Return the (X, Y) coordinate for the center point of the cell that contains the specified text.  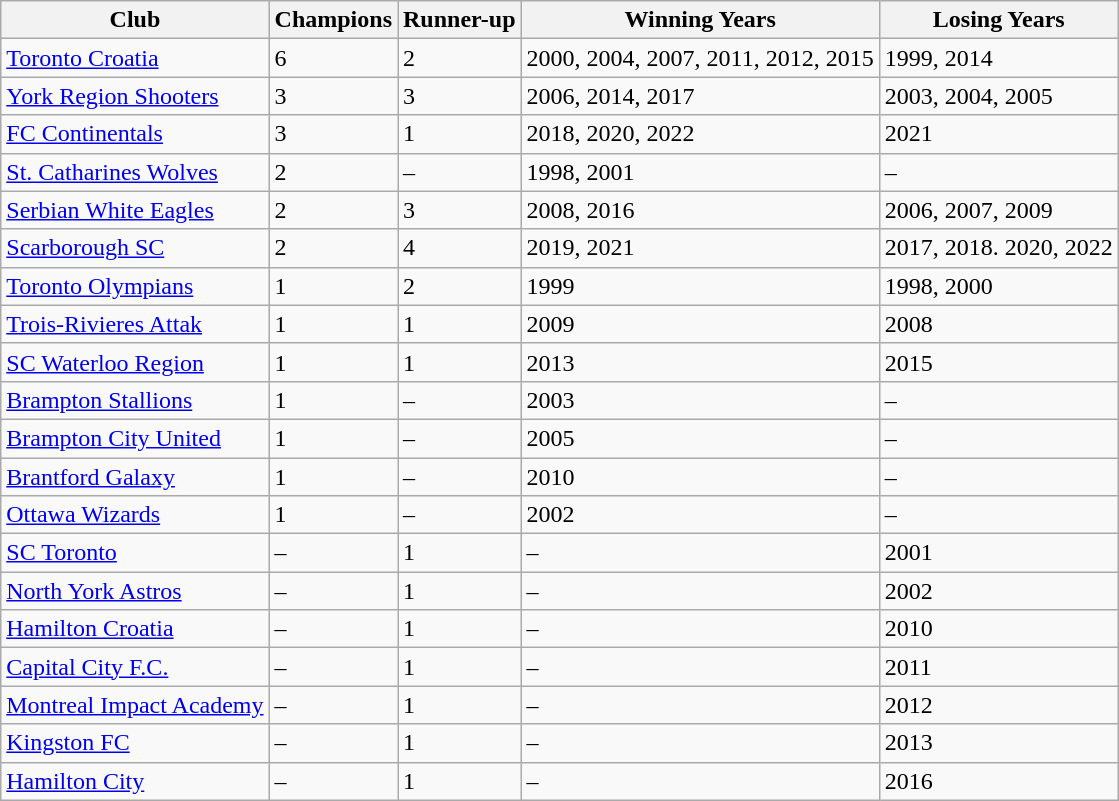
2011 (998, 667)
2008, 2016 (700, 210)
2017, 2018. 2020, 2022 (998, 248)
Losing Years (998, 20)
2009 (700, 324)
2003 (700, 400)
2008 (998, 324)
4 (460, 248)
2021 (998, 134)
Montreal Impact Academy (135, 705)
Brampton Stallions (135, 400)
2001 (998, 553)
2005 (700, 438)
2012 (998, 705)
Scarborough SC (135, 248)
6 (333, 58)
Winning Years (700, 20)
FC Continentals (135, 134)
St. Catharines Wolves (135, 172)
Toronto Olympians (135, 286)
1999, 2014 (998, 58)
2000, 2004, 2007, 2011, 2012, 2015 (700, 58)
2006, 2007, 2009 (998, 210)
Ottawa Wizards (135, 515)
North York Astros (135, 591)
Brampton City United (135, 438)
Trois-Rivieres Attak (135, 324)
2006, 2014, 2017 (700, 96)
1999 (700, 286)
Hamilton Croatia (135, 629)
1998, 2000 (998, 286)
Toronto Croatia (135, 58)
SC Waterloo Region (135, 362)
2015 (998, 362)
Club (135, 20)
1998, 2001 (700, 172)
Kingston FC (135, 743)
2018, 2020, 2022 (700, 134)
Capital City F.C. (135, 667)
Brantford Galaxy (135, 477)
York Region Shooters (135, 96)
2019, 2021 (700, 248)
2003, 2004, 2005 (998, 96)
Hamilton City (135, 781)
Champions (333, 20)
2016 (998, 781)
Serbian White Eagles (135, 210)
SC Toronto (135, 553)
Runner-up (460, 20)
